Pinpoint the cell where the given text exists, returning its [x, y] midpoint coordinate. 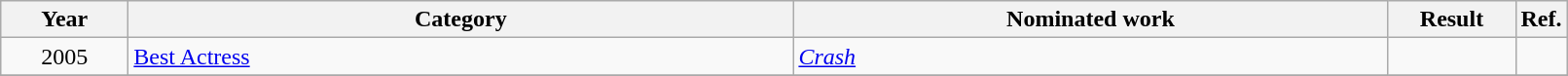
Best Actress [461, 57]
Nominated work [1090, 19]
2005 [64, 57]
Ref. [1542, 19]
Result [1452, 19]
Crash [1090, 57]
Year [64, 19]
Category [461, 19]
